Detect which cell encompasses the target text, then output its [x, y] center coordinate. 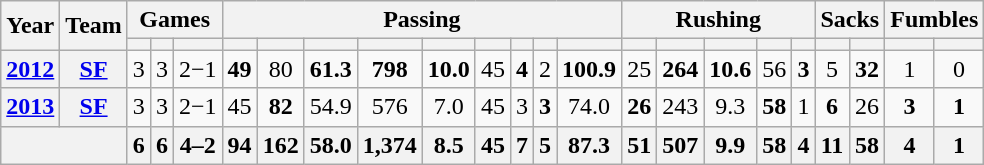
1,374 [390, 145]
7 [522, 145]
51 [640, 145]
82 [280, 107]
162 [280, 145]
80 [280, 69]
Team [94, 26]
243 [680, 107]
Games [174, 20]
56 [774, 69]
9.9 [730, 145]
61.3 [330, 69]
576 [390, 107]
10.0 [448, 69]
Sacks [850, 20]
507 [680, 145]
4–2 [198, 145]
0 [959, 69]
Year [30, 26]
54.9 [330, 107]
32 [867, 69]
11 [832, 145]
Fumbles [934, 20]
49 [240, 69]
2 [546, 69]
2012 [30, 69]
264 [680, 69]
74.0 [590, 107]
Passing [422, 20]
94 [240, 145]
58.0 [330, 145]
100.9 [590, 69]
25 [640, 69]
2013 [30, 107]
Rushing [718, 20]
10.6 [730, 69]
8.5 [448, 145]
9.3 [730, 107]
7.0 [448, 107]
798 [390, 69]
87.3 [590, 145]
